Return the [x, y] coordinate for the center point of the cell that contains the specified text.  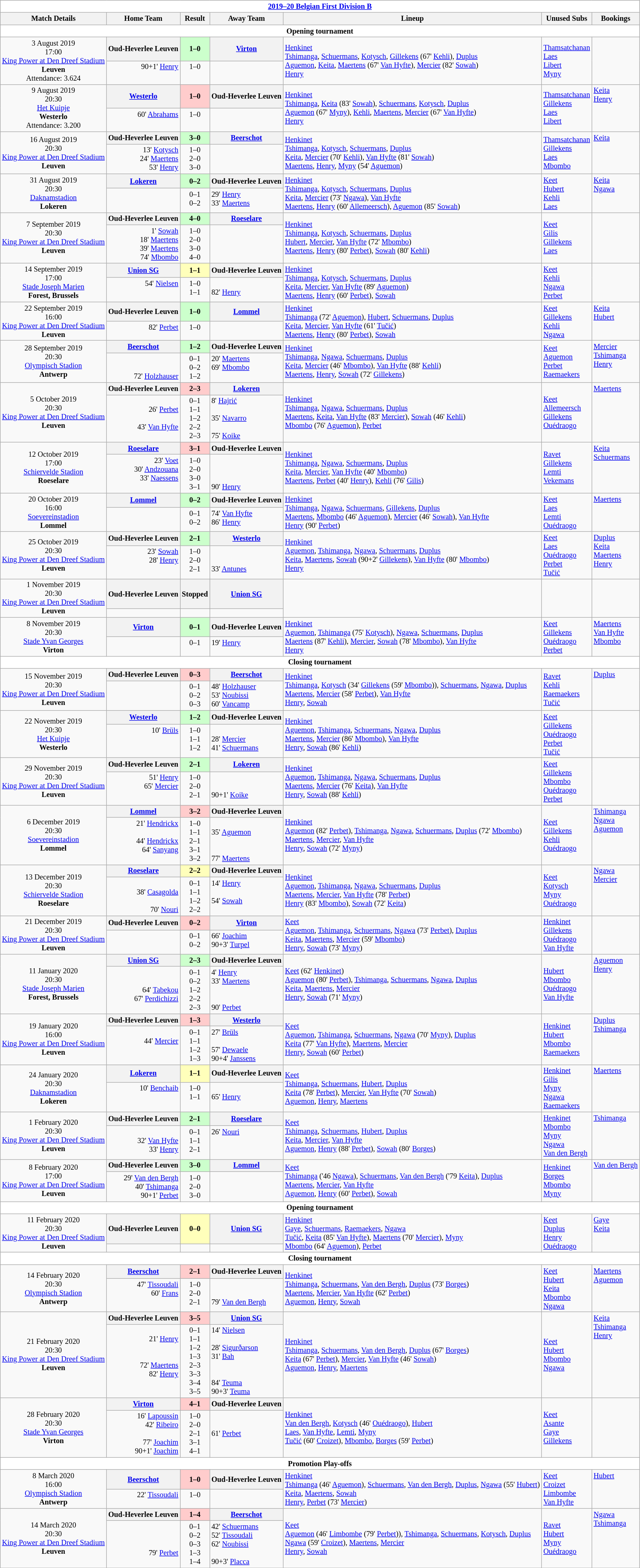
Tshimanga Ngawa Aguemon [616, 835]
KeetTshimanga, Schuermans, Hubert, DuplusKeita, Mercier, Van HyfteAguemon, Henry (88' Perbet), Sowah (80' Borges) [412, 1136]
20 October 201916:00SoevereinstadionLommel [53, 512]
38' Casagolda70' Nouri [143, 896]
HenkinetTshimanga, Ngawa, Schuermans, DuplusMaertens, Keita, Van Hyfte (83' Mercier), Sowah (46' Kehli)Mbombo (76' Aguemon), Perbet [412, 413]
Keita Tshimanga Henry [616, 1354]
Maertens Aguemon [616, 1288]
21' Henry72' Maertens82' Henry [143, 1361]
22 November 201920:30Het KuipjeWesterlo [53, 734]
Duplus Tshimanga [616, 1039]
28' Mercier41' Schuermans [247, 741]
KeetKehliNgawaPerbet [567, 283]
Duplus [616, 689]
KeetLaesOuédraogoPerbetTučić [567, 555]
82' Henry [247, 290]
0–10–20–3 [195, 695]
HenkinetAguemon, Tshimanga, Ngawa, Schuermans, DuplusMaertens, Mercier (76' Keita), Van HyfteHenry, Sowah (88' Kehli) [412, 781]
14' Henry54' Sowah [247, 896]
RavetGillekensLemtiVekemans [567, 467]
4' Henry33' Maertens90' Perbet [247, 990]
64' Tabekou67' Perdichizzi [143, 990]
KeetHubertKehliLaes [567, 193]
3 August 201917:00King Power at Den Dreef StadiumLeuvenAttendance: 3.624 [53, 61]
KeetKotyschMynyOuédraogo [567, 890]
60' Abrahams [143, 120]
5 October 201920:30King Power at Den Dreef StadiumLeuven [53, 413]
90+1' Henry [143, 72]
21 December 201920:30King Power at Den Dreef StadiumLeuven [53, 935]
51' Henry65' Mercier [143, 788]
8 November 201920:30Stade Yvan GeorgesVirton [53, 637]
9 August 201920:30Het KuipjeWesterloAttendance: 3.200 [53, 108]
HenkinetTshimanga, Schuermans, Van den Bergh, Duplus (73' Borges)Maertens, Mercier, Van Hyfte (62' Perbet)Aguemon, Henry, Sowah [412, 1288]
72' Holzhauser [143, 368]
1–4 [195, 1514]
Match Details [53, 19]
8 March 202016:00Olympisch StadionAntwerp [53, 1489]
HenkinetTshimanga, Kotysch (34' Gillekens (59' Mbombo)), Schuermans, Ngawa, DuplusMaertens, Mercier (58' Perbet), Van Hyfte Henry, Sowah [412, 689]
19 January 202016:00King Power at Den Dreef StadiumLeuven [53, 1039]
13 December 201920:30Schiervelde StadionRoeselare [53, 890]
21 February 202020:30King Power at Den Dreef StadiumLeuven [53, 1354]
21' Hendrickx 44' Hendrickx 64' Sanyang [143, 841]
1–02–02–13–14–1 [195, 1434]
HenkinetTshimanga (72' Aguemon), Hubert, Schuermans, DuplusKeita, Mercier, Van Hyfte (61' Tučić)Maertens, Henry (80' Perbet), Sowah [412, 321]
25 October 201920:30King Power at Den Dreef StadiumLeuven [53, 555]
8' Hajrić35' Navarro75' Koike [247, 418]
54' Nielsen [143, 290]
HenkinetTshimanga, Kotysch, Schuermans, DuplusKeita, Mercier (73' Ngawa), Van HyfteMaertens, Henry (60' Allemeersch), Aguemon (85' Sowah) [412, 193]
KeetHubertKeitaMbomboNgawa [567, 1288]
0–10–21–22–22–3 [195, 990]
14 March 202020:30King Power at Den Dreef StadiumLeuven [53, 1538]
1 November 201920:30King Power at Den Dreef StadiumLeuven [53, 598]
Ngawa Mercier [616, 890]
42' Schuermans 52' Tissoudali62' Noubissi90+3' Placca [247, 1544]
HenkinetTshimanga, Kotysch, Schuermans, DuplusKeita, Mercier (70' Kehli), Van Hyfte (81' Sowah)Maertens, Henry, Myny (54' Aguemon) [412, 153]
0–10–21–2 [195, 368]
HenkinetTshimanga, Ngawa, Schuermans, Gillekens, DuplusMaertens, Mbombo (46' Aguemon), Mercier (46' Sowah), Van HyfteHenry (90' Perbet) [412, 512]
KeetAguemonPerbetRaemaekers [567, 361]
KeetAguemon, Tshimanga, Schuermans, Ngawa (73' Perbet), DuplusKeita, Maertens, Mercier (59' Mbombo)Henry, Sowah (73' Myny) [412, 935]
33' Antunes [247, 562]
HenkinetTshimanga, Schuermans, Van den Bergh, Duplus (67' Borges)Keita (67' Perbet), Mercier, Van Hyfte (46' Sowah)Aguemon, Henry, Maertens [412, 1354]
HenkinetHubertMbomboRaemaekers [567, 1039]
24 January 202020:30DaknamstadionLokeren [53, 1088]
66' Joachim90+3' Turpel [247, 942]
90' Henry [247, 474]
26' Perbet43' Van Hyfte [143, 418]
KeetAguemon (46' Limbombe (79' Perbet)), Tshimanga, Schuermans, Kotysch, DuplusNgawa (59' Croizet), Maertens, MercierHenry, Sowah [412, 1538]
14' Nielsen28' Sigurðarson31' Bah84' Teuma90+3' Teuma [247, 1361]
44' Mercier [143, 1045]
Ngawa Tshimanga [616, 1538]
3–1 [195, 448]
HenkinetAguemon (82' Perbet), Tshimanga, Ngawa, Schuermans, Duplus (72' Mbombo)Maertens, Mercier, Van HyfteHenry, Sowah (72' Myny) [412, 835]
HenkinetTshimanga, Ngawa, Schuermans, DuplusKeita, Mercier, Van Hyfte (40' Mbombo)Maertens, Perbet (40' Henry), Kehli (76' Gilis) [412, 467]
Mercier Tshimanga Henry [616, 361]
79' Van den Bergh [247, 1295]
90+1' Koike [247, 788]
7 September 201920:30King Power at Den Dreef StadiumLeuven [53, 238]
61' Perbet [247, 1434]
14 September 201917:00Stade Joseph MarienForest, Brussels [53, 283]
Away Team [247, 19]
22' Tissoudali [143, 1498]
14 February 202020:30Olympisch StadionAntwerp [53, 1288]
KeetTshimanga ('46 Ngawa), Schuermans, Van den Bergh ('79 Keita), DuplusMaertens, Mercier, Van HyfteAguemon, Henry (60' Perbet), Sowah [412, 1180]
Keita [616, 153]
4–0 [195, 219]
KeetGilisGillekensLaes [567, 238]
KeetGillekensKehliNgawa [567, 321]
79' Perbet [143, 1544]
31 August 201920:30DaknamstadionLokeren [53, 193]
0–11–11–22–2 [195, 896]
29' Van den Bergh40' Tshimanga90+1' Perbet [143, 1186]
8 February 202017:00King Power at Den Dreef StadiumLeuven [53, 1180]
Stopped [195, 594]
0–11–11–21–32–33–33–43–5 [195, 1361]
HenkinetGilisMynyNgawaRaemaekers [567, 1088]
HubertMbomboOuédraogoVan Hyfte [567, 984]
0–11–12–1 [195, 1142]
29' Henry33' Maertens [247, 200]
Keita Henry [616, 108]
Maertens Van Hyfte Mbombo [616, 637]
KeetAguemon, Tshimanga, Schuermans, Ngawa (70' Myny), DuplusKeita (77' Van Hyfte), Maertens, MercierHenry, Sowah (60' Perbet) [412, 1039]
Keita Schuermans [616, 467]
74' Van Hyfte86' Henry [247, 519]
HenkinetGillekensOuédraogoVan Hyfte [567, 935]
15 November 201920:30King Power at Den Dreef StadiumLeuven [53, 689]
HenkinetAguemon, Tshimanga, Ngawa, Schuermans, DuplusMaertens, Mercier, Van Hyfte (78' Perbet)Henry (83' Mbombo), Sowah (72' Keita) [412, 890]
KeetTshimanga, Schuermans, Hubert, DuplusKeita (78' Perbet), Mercier, Van Hyfte (70' Sowah)Aguemon, Henry, Maertens [412, 1088]
HenkinetTshimanga, Kotysch, Schuermans, DuplusKeita, Mercier, Van Hyfte (89' Aguemon)Maertens, Henry (60' Perbet), Sowah [412, 283]
HenkinetBorgesMbomboMyny [567, 1180]
47' Tissoudali60' Frans [143, 1295]
0–0 [195, 1228]
HenkinetAguemon, Tshimanga, Schuermans, Ngawa, DuplusMaertens, Mercier (86' Mbombo), Van HyfteHenry, Sowah (86' Kehli) [412, 734]
HenkinetAguemon, Tshimanga (75' Kotysch), Ngawa, Schuermans, DuplusMaertens (87' Kehli), Mercier, Sowah (78' Mbombo), Van HyfteHenry [412, 637]
HenkinetTshimanga, Ngawa, Schuermans, DuplusKeita, Mercier (46' Mbombo), Van Hyfte (88' Kehli)Maertens, Henry, Sowah (72' Gillekens) [412, 361]
65' Henry [247, 1097]
0–3 [195, 674]
16' Lapoussin42' Ribeiro77' Joachim90+1' Joachim [143, 1434]
82' Perbet [143, 331]
32' Van Hyfte33' Henry [143, 1142]
HenkinetTshimanga (46' Aguemon), Schuermans, Van den Bergh, Duplus, Ngawa (55' Hubert)Keita, Maertens, SowahHenry, Perbet (73' Mercier) [412, 1489]
RavetHubertMynyOuédraogo [567, 1538]
3–2 [195, 811]
6 December 201920:30SoevereinstadionLommel [53, 835]
1' Sowah18' Maertens39' Maertens74' Mbombo [143, 244]
23' Voet30' Andzouana33' Naessens [143, 474]
HenkinetAguemon, Tshimanga, Ngawa, Schuermans, DuplusKeita, Maertens, Sowah (90+2' Gillekens), Van Hyfte (80' Mbombo)Henry [412, 555]
Aguemon Henry [616, 984]
28 September 201920:30Olympisch StadionAntwerp [53, 361]
23' Sowah28' Henry [143, 562]
KeetGillekensOuédraogoPerbetTučić [567, 734]
Result [195, 19]
KeetGillekensOuédraogoPerbet [567, 637]
Bookings [616, 19]
HenkinetTshimanga, Keita (83' Sowah), Schuermans, Kotysch, DuplusAguemon (67' Myny), Kehli, Maertens, Mercier (67' Van Hyfte)Henry [412, 108]
ThamsatchananLaesLibertMyny [567, 61]
13' Kotysch24' Maertens53' Henry [143, 159]
Hubert [616, 1489]
0–11–11–22–22–3 [195, 418]
KeetGillekensKehliOuédraogo [567, 835]
19' Henry [247, 646]
Unused Subs [567, 19]
29 November 201920:30King Power at Den Dreef StadiumLeuven [53, 781]
1–3 [195, 1020]
16 August 201920:30King Power at Den Dreef StadiumLeuven [53, 153]
HenkinetTshimanga, Schuermans, Kotysch, Gillekens (67' Kehli), DuplusAguemon, Keita, Maertens (67' Van Hyfte), Mercier (82' Sowah)Henry [412, 61]
Keita Hubert [616, 321]
Keet (62' Henkinet)Aguemon (80' Perbet), Tshimanga, Schuermans, Ngawa, DuplusKeita, Maertens, MercierHenry, Sowah (71' Myny) [412, 984]
28 February 202020:30Stade Yvan GeorgesVirton [53, 1427]
2–2 [195, 871]
20' Maertens69' Mbombo [247, 368]
1–02–03–04–0 [195, 244]
KeetAllemeerschGillekensOuédraogo [567, 413]
4–1 [195, 1404]
Tshimanga [616, 1136]
Gaye Keita [616, 1233]
KeetGillekensMbomboOuédraogoPerbet [567, 781]
35' Aguemon77' Maertens [247, 841]
Lineup [412, 19]
HenkinetVan den Bergh, Kotysch (46' Ouédraogo), HubertLaes, Van Hyfte, Lemti, MynyTučić (60' Croizet), Mbombo, Borges (59' Perbet) [412, 1427]
0–11–11–21–3 [195, 1045]
KeetHubertMbomboNgawa [567, 1354]
Promotion Play-offs [320, 1464]
10' Brüls [143, 741]
1–02–03–03–1 [195, 474]
2019–20 Belgian First Division B [320, 6]
1 February 202020:30King Power at Den Dreef StadiumLeuven [53, 1136]
11 January 202020:30Stade Joseph MarienForest, Brussels [53, 984]
Home Team [143, 19]
KeetCroizetLimbombeVan Hyfte [567, 1489]
HenkinetMbomboMynyNgawaVan den Bergh [567, 1136]
1–01–12–13–13–2 [195, 841]
27' Brüls57' Dewaele90+4' Janssens [247, 1045]
3–5 [195, 1318]
22 September 201916:00King Power at Den Dreef StadiumLeuven [53, 321]
11 February 202020:30King Power at Den Dreef StadiumLeuven [53, 1233]
KeetAsanteGayeGillekens [567, 1427]
1–01–11–2 [195, 741]
Van den Bergh [616, 1180]
48' Holzhauser53' Noubissi60' Vancamp [247, 695]
KeetLaesLemtiOuédraogo [567, 512]
ThamsatchananGillekensLaesLibert [567, 108]
HenkinetGaye, Schuermans, Raemaekers, NgawaTučić, Keita (85' Van Hyfte), Maertens (70' Mercier), MynyMbombo (64' Aguemon), Perbet [412, 1233]
KeetDuplusHenryOuédraogo [567, 1233]
26' Nouri [247, 1142]
10' Benchaib [143, 1097]
Keita Ngawa [616, 193]
RavetKehliRaemaekersTučić [567, 689]
HenkinetTshimanga, Kotysch, Schuermans, DuplusHubert, Mercier, Van Hyfte (72' Mbombo)Maertens, Henry (80' Perbet), Sowah (80' Kehli) [412, 238]
ThamsatchananGillekensLaesMbombo [567, 153]
12 October 201917:00Schiervelde StadionRoeselare [53, 467]
0–10–20–31–31–4 [195, 1544]
Duplus Keita Maertens Henry [616, 555]
